Scan for the cell matching the given text and deliver its (X, Y) coordinate at center. 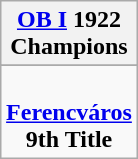
Ferencváros9th Title (70, 112)
OB I 1922Champions (70, 34)
